From the cell containing the given text, extract its center point as [X, Y] coordinate. 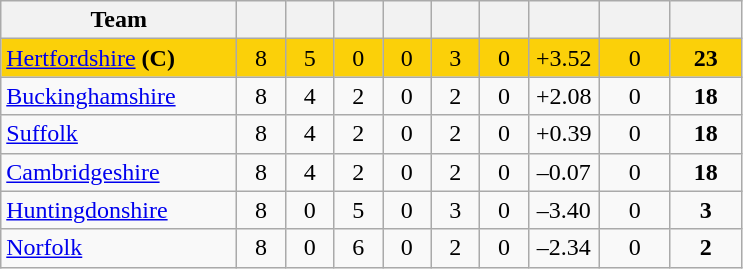
Hertfordshire (C) [119, 58]
23 [706, 58]
+0.39 [564, 134]
–3.40 [564, 210]
Team [119, 20]
Suffolk [119, 134]
–2.34 [564, 248]
–0.07 [564, 172]
+3.52 [564, 58]
Norfolk [119, 248]
Cambridgeshire [119, 172]
6 [358, 248]
+2.08 [564, 96]
Buckinghamshire [119, 96]
Huntingdonshire [119, 210]
